Output the (x, y) coordinate of the center of the cell containing the given text.  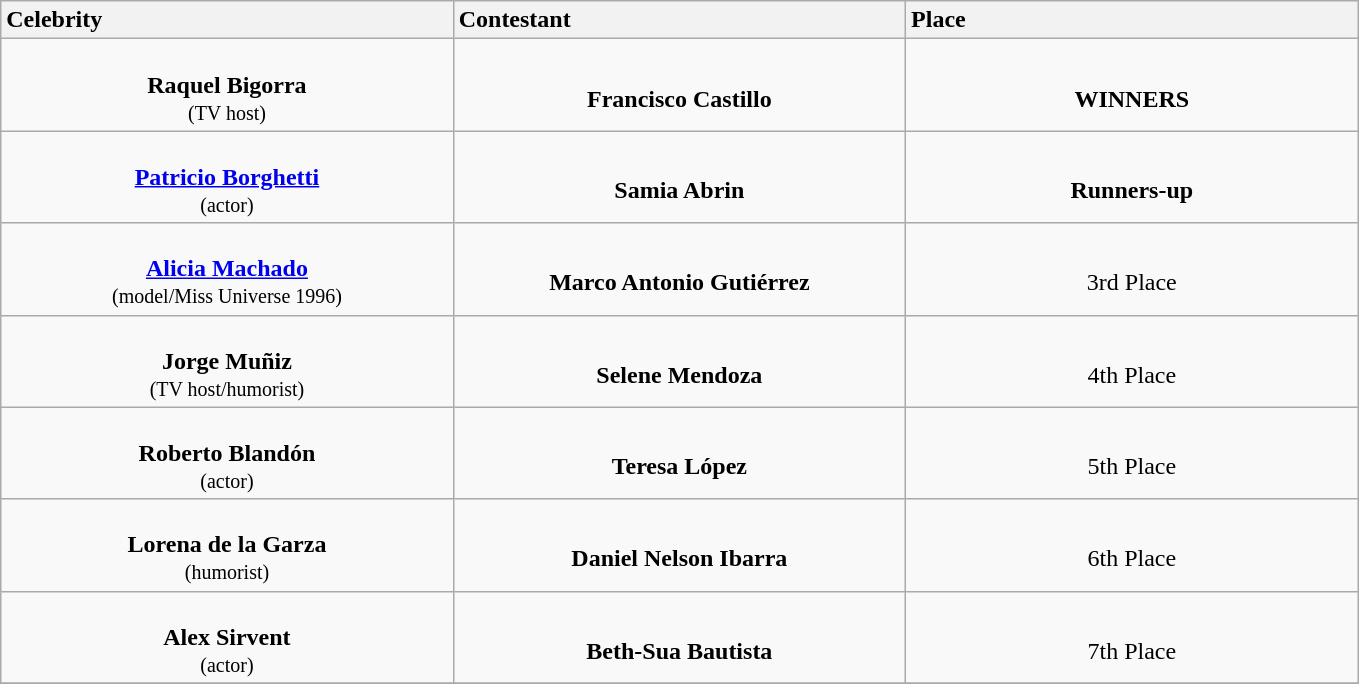
6th Place (1132, 545)
WINNERS (1132, 85)
4th Place (1132, 361)
Patricio Borghetti(actor) (227, 177)
Beth-Sua Bautista (679, 637)
Francisco Castillo (679, 85)
3rd Place (1132, 269)
Raquel Bigorra(TV host) (227, 85)
Runners-up (1132, 177)
Place (1132, 20)
5th Place (1132, 453)
Lorena de la Garza(humorist) (227, 545)
Samia Abrin (679, 177)
Daniel Nelson Ibarra (679, 545)
Marco Antonio Gutiérrez (679, 269)
Alex Sirvent(actor) (227, 637)
Roberto Blandón(actor) (227, 453)
Celebrity (227, 20)
Alicia Machado(model/Miss Universe 1996) (227, 269)
Selene Mendoza (679, 361)
Teresa López (679, 453)
7th Place (1132, 637)
Contestant (679, 20)
Jorge Muñiz(TV host/humorist) (227, 361)
